From the cell containing the given text, extract its center point as [X, Y] coordinate. 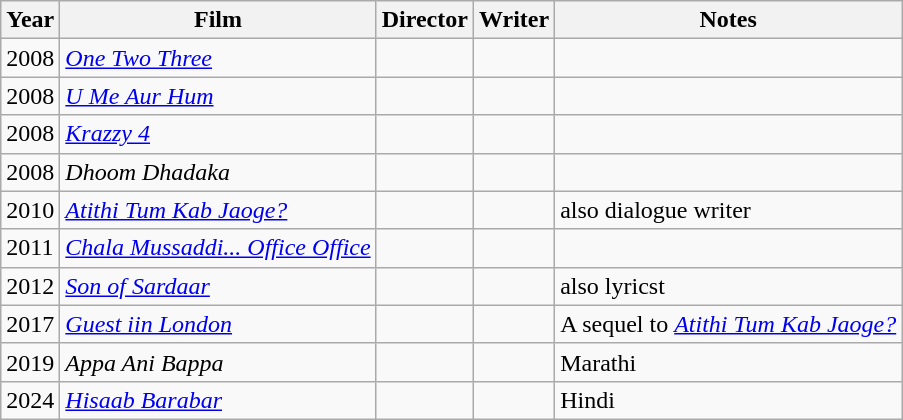
2011 [30, 248]
Krazzy 4 [218, 134]
Guest iin London [218, 324]
Hindi [728, 400]
One Two Three [218, 58]
Year [30, 20]
also dialogue writer [728, 210]
Chala Mussaddi... Office Office [218, 248]
Appa Ani Bappa [218, 362]
Dhoom Dhadaka [218, 172]
Film [218, 20]
A sequel to Atithi Tum Kab Jaoge? [728, 324]
Notes [728, 20]
2017 [30, 324]
U Me Aur Hum [218, 96]
Atithi Tum Kab Jaoge? [218, 210]
also lyricst [728, 286]
2012 [30, 286]
Director [424, 20]
Hisaab Barabar [218, 400]
2010 [30, 210]
2024 [30, 400]
Writer [514, 20]
2019 [30, 362]
Marathi [728, 362]
Son of Sardaar [218, 286]
